Capture the cell that displays the provided text and extract its [X, Y] central coordinate. 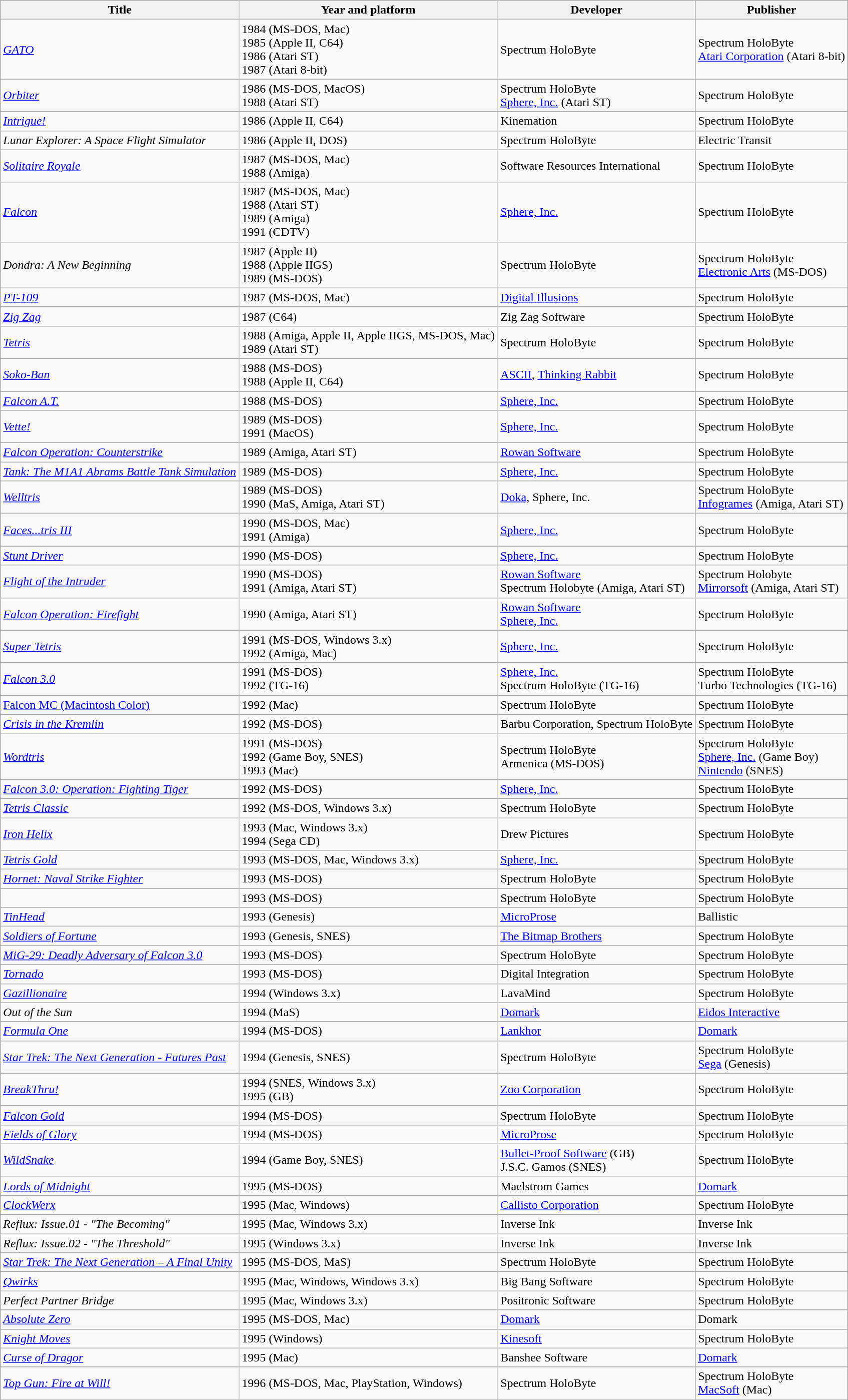
1995 (Mac, Windows) [368, 1205]
Hornet: Naval Strike Fighter [120, 879]
1989 (Amiga, Atari ST) [368, 452]
Eidos Interactive [771, 1012]
Top Gun: Fire at Will! [120, 1383]
Knight Moves [120, 1338]
1986 (MS-DOS, MacOS)1988 (Atari ST) [368, 95]
Spectrum HoloByteMacSoft (Mac) [771, 1383]
Orbiter [120, 95]
1993 (Mac, Windows 3.x)1994 (Sega CD) [368, 834]
1995 (Windows) [368, 1338]
GATO [120, 49]
Qwirks [120, 1281]
Electric Transit [771, 140]
Drew Pictures [596, 834]
Reflux: Issue.02 - "The Threshold" [120, 1243]
1994 (Genesis, SNES) [368, 1057]
Zig Zag [120, 316]
Lankhor [596, 1031]
Big Bang Software [596, 1281]
Publisher [771, 10]
1986 (Apple II, C64) [368, 121]
Spectrum HoloByteSega (Genesis) [771, 1057]
1987 (MS-DOS, Mac)1988 (Atari ST)1989 (Amiga)1991 (CDTV) [368, 212]
Kinemation [596, 121]
Soko-Ban [120, 374]
Rowan SoftwareSpectrum Holobyte (Amiga, Atari ST) [596, 582]
BreakThru! [120, 1089]
Falcon 3.0 [120, 679]
Falcon Gold [120, 1115]
1996 (MS-DOS, Mac, PlayStation, Windows) [368, 1383]
Fields of Glory [120, 1134]
Doka, Sphere, Inc. [596, 498]
1992 (MS-DOS, Windows 3.x) [368, 808]
Spectrum HoloByteTurbo Technologies (TG-16) [771, 679]
1991 (MS-DOS)1992 (Game Boy, SNES)1993 (Mac) [368, 756]
LavaMind [596, 993]
1989 (MS-DOS)1991 (MacOS) [368, 426]
1994 (MaS) [368, 1012]
Falcon A.T. [120, 401]
Out of the Sun [120, 1012]
Stunt Driver [120, 556]
Zig Zag Software [596, 316]
1990 (MS-DOS)1991 (Amiga, Atari ST) [368, 582]
1993 (MS-DOS, Mac, Windows 3.x) [368, 860]
Tetris Gold [120, 860]
MiG-29: Deadly Adversary of Falcon 3.0 [120, 955]
Digital Illusions [596, 297]
1987 (C64) [368, 316]
Faces...tris III [120, 530]
1988 (MS-DOS) [368, 401]
Barbu Corporation, Spectrum HoloByte [596, 724]
Ballistic [771, 917]
Star Trek: The Next Generation - Futures Past [120, 1057]
TinHead [120, 917]
Star Trek: The Next Generation – A Final Unity [120, 1262]
Curse of Dragor [120, 1357]
1986 (Apple II, DOS) [368, 140]
1987 (Apple II)1988 (Apple IIGS)1989 (MS-DOS) [368, 265]
Dondra: A New Beginning [120, 265]
Falcon [120, 212]
Rowan Software [596, 452]
Gazillionaire [120, 993]
WildSnake [120, 1160]
1995 (Mac) [368, 1357]
1992 (Mac) [368, 705]
Maelstrom Games [596, 1186]
1988 (Amiga, Apple II, Apple IIGS, MS-DOS, Mac)1989 (Atari ST) [368, 342]
Falcon Operation: Counterstrike [120, 452]
Soldiers of Fortune [120, 936]
Lords of Midnight [120, 1186]
Title [120, 10]
Reflux: Issue.01 - "The Becoming" [120, 1224]
Iron Helix [120, 834]
Crisis in the Kremlin [120, 724]
Digital Integration [596, 974]
ClockWerx [120, 1205]
PT-109 [120, 297]
1990 (MS-DOS, Mac)1991 (Amiga) [368, 530]
1995 (MS-DOS) [368, 1186]
Super Tetris [120, 647]
Absolute Zero [120, 1319]
Software Resources International [596, 166]
Wordtris [120, 756]
Falcon Operation: Firefight [120, 614]
Falcon 3.0: Operation: Fighting Tiger [120, 789]
Positronic Software [596, 1300]
Tetris [120, 342]
1987 (MS-DOS, Mac) [368, 297]
Rowan SoftwareSphere, Inc. [596, 614]
Developer [596, 10]
Tetris Classic [120, 808]
Falcon MC (Macintosh Color) [120, 705]
1989 (MS-DOS) [368, 472]
1987 (MS-DOS, Mac)1988 (Amiga) [368, 166]
Callisto Corporation [596, 1205]
Vette! [120, 426]
1990 (Amiga, Atari ST) [368, 614]
1989 (MS-DOS)1990 (MaS, Amiga, Atari ST) [368, 498]
1984 (MS-DOS, Mac)1985 (Apple II, C64)1986 (Atari ST)1987 (Atari 8-bit) [368, 49]
1995 (MS-DOS, Mac) [368, 1319]
1995 (Mac, Windows, Windows 3.x) [368, 1281]
1994 (SNES, Windows 3.x)1995 (GB) [368, 1089]
ASCII, Thinking Rabbit [596, 374]
Spectrum HolobyteMirrorsoft (Amiga, Atari ST) [771, 582]
1994 (Game Boy, SNES) [368, 1160]
Banshee Software [596, 1357]
Spectrum HoloByteSphere, Inc. (Atari ST) [596, 95]
Year and platform [368, 10]
Formula One [120, 1031]
1991 (MS-DOS, Windows 3.x)1992 (Amiga, Mac) [368, 647]
Intrigue! [120, 121]
Zoo Corporation [596, 1089]
1991 (MS-DOS)1992 (TG-16) [368, 679]
Perfect Partner Bridge [120, 1300]
Tornado [120, 974]
1988 (MS-DOS)1988 (Apple II, C64) [368, 374]
Welltris [120, 498]
Spectrum HoloByteSphere, Inc. (Game Boy)Nintendo (SNES) [771, 756]
Flight of the Intruder [120, 582]
1993 (Genesis, SNES) [368, 936]
1995 (MS-DOS, MaS) [368, 1262]
Spectrum HoloByteElectronic Arts (MS-DOS) [771, 265]
Sphere, Inc.Spectrum HoloByte (TG-16) [596, 679]
1993 (Genesis) [368, 917]
Kinesoft [596, 1338]
Spectrum HoloByteInfogrames (Amiga, Atari ST) [771, 498]
Solitaire Royale [120, 166]
Lunar Explorer: A Space Flight Simulator [120, 140]
Tank: The M1A1 Abrams Battle Tank Simulation [120, 472]
The Bitmap Brothers [596, 936]
Spectrum HoloByteAtari Corporation (Atari 8-bit) [771, 49]
Bullet-Proof Software (GB)J.S.C. Gamos (SNES) [596, 1160]
1994 (Windows 3.x) [368, 993]
1995 (Windows 3.x) [368, 1243]
1990 (MS-DOS) [368, 556]
Spectrum HoloByteArmenica (MS-DOS) [596, 756]
